Detect which cell encompasses the target text, then output its [x, y] center coordinate. 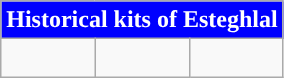
Historical kits of Esteghlal [142, 20]
